Locate the cell with the specified text and output its (X, Y) center coordinate. 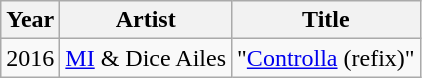
2016 (30, 58)
"Controlla (refix)" (326, 58)
Artist (146, 20)
MI & Dice Ailes (146, 58)
Year (30, 20)
Title (326, 20)
